Detect which cell encompasses the target text, then output its [x, y] center coordinate. 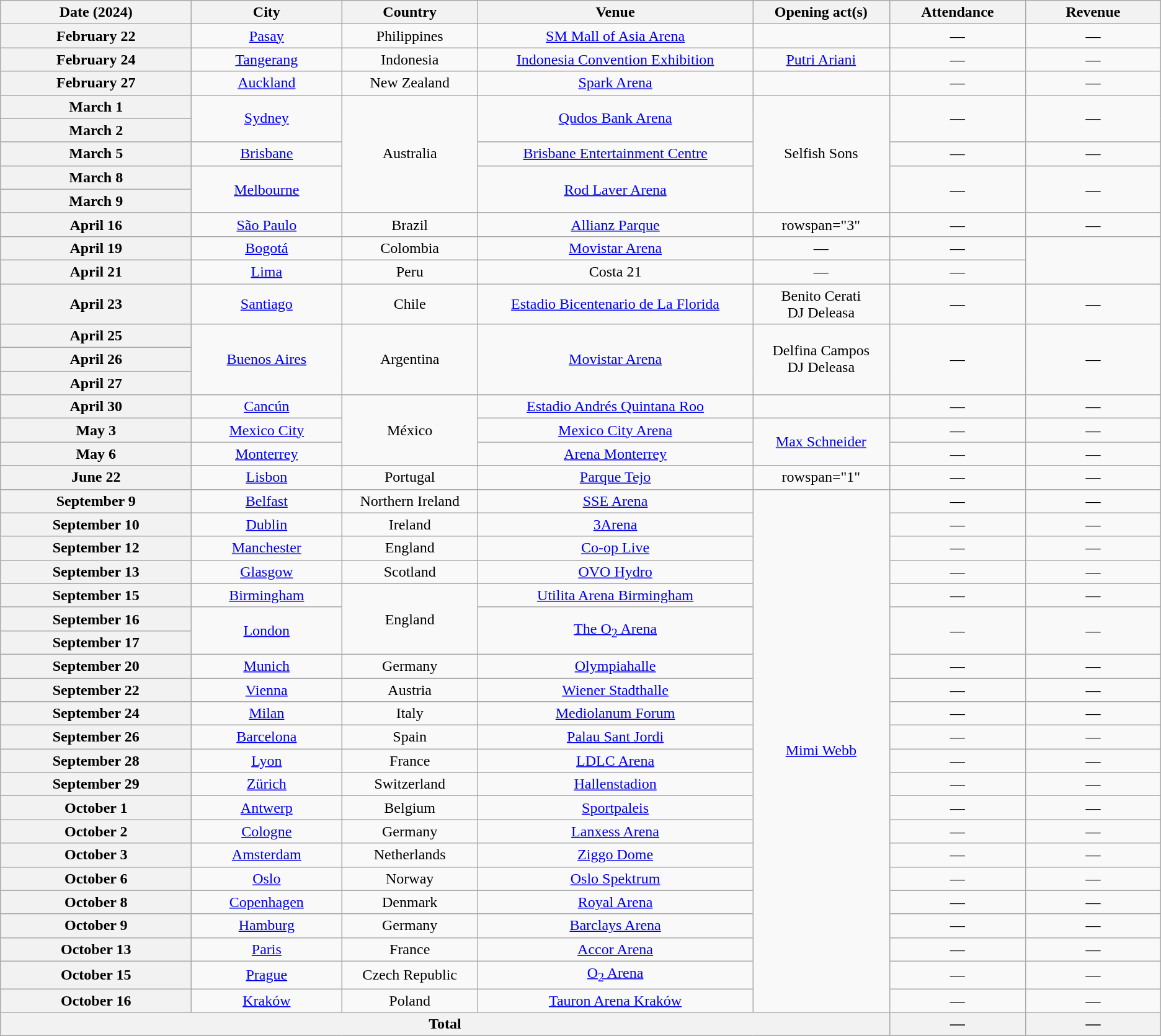
September 28 [96, 761]
October 8 [96, 902]
Milan [267, 714]
October 2 [96, 831]
Barclays Arena [615, 926]
Royal Arena [615, 902]
Country [410, 12]
March 9 [96, 201]
Melbourne [267, 189]
April 23 [96, 304]
London [267, 631]
Peru [410, 272]
Venue [615, 12]
Amsterdam [267, 855]
September 13 [96, 572]
Wiener Stadthalle [615, 690]
October 3 [96, 855]
Northern Ireland [410, 501]
March 5 [96, 154]
September 9 [96, 501]
Auckland [267, 83]
Monterrey [267, 454]
Prague [267, 975]
February 24 [96, 60]
Australia [410, 154]
Estadio Bicentenario de La Florida [615, 304]
February 22 [96, 36]
São Paulo [267, 224]
October 1 [96, 808]
September 12 [96, 548]
Delfina CamposDJ Deleasa [821, 360]
Poland [410, 1001]
City [267, 12]
Antwerp [267, 808]
Total [445, 1024]
Glasgow [267, 572]
September 17 [96, 642]
México [410, 430]
Austria [410, 690]
Arena Monterrey [615, 454]
October 15 [96, 975]
October 16 [96, 1001]
September 22 [96, 690]
Allianz Parque [615, 224]
Zürich [267, 784]
Barcelona [267, 737]
Kraków [267, 1001]
June 22 [96, 477]
Sydney [267, 118]
Cancún [267, 407]
Dublin [267, 525]
September 29 [96, 784]
October 9 [96, 926]
April 16 [96, 224]
Palau Sant Jordi [615, 737]
3Arena [615, 525]
Costa 21 [615, 272]
Philippines [410, 36]
Brisbane [267, 154]
October 6 [96, 879]
Switzerland [410, 784]
rowspan="1" [821, 477]
February 27 [96, 83]
rowspan="3" [821, 224]
LDLC Arena [615, 761]
Sportpaleis [615, 808]
Spain [410, 737]
April 25 [96, 336]
Hallenstadion [615, 784]
OVO Hydro [615, 572]
Buenos Aires [267, 360]
Denmark [410, 902]
Pasay [267, 36]
Cologne [267, 831]
Olympiahalle [615, 666]
Chile [410, 304]
New Zealand [410, 83]
Belfast [267, 501]
Mexico City Arena [615, 430]
Norway [410, 879]
Oslo Spektrum [615, 879]
Copenhagen [267, 902]
Birmingham [267, 595]
Accor Arena [615, 949]
Lyon [267, 761]
The O2 Arena [615, 631]
Indonesia [410, 60]
Santiago [267, 304]
March 8 [96, 177]
Italy [410, 714]
Lisbon [267, 477]
Mimi Webb [821, 751]
Mexico City [267, 430]
Vienna [267, 690]
October 13 [96, 949]
September 20 [96, 666]
May 6 [96, 454]
September 26 [96, 737]
Ireland [410, 525]
Czech Republic [410, 975]
Benito CeratiDJ Deleasa [821, 304]
Ziggo Dome [615, 855]
Revenue [1093, 12]
September 24 [96, 714]
Munich [267, 666]
Colombia [410, 248]
SSE Arena [615, 501]
Bogotá [267, 248]
Hamburg [267, 926]
March 2 [96, 130]
Putri Ariani [821, 60]
Brisbane Entertainment Centre [615, 154]
Mediolanum Forum [615, 714]
Co-op Live [615, 548]
Manchester [267, 548]
Portugal [410, 477]
Tangerang [267, 60]
September 16 [96, 619]
April 19 [96, 248]
Max Schneider [821, 442]
Scotland [410, 572]
Selfish Sons [821, 154]
April 21 [96, 272]
Estadio Andrés Quintana Roo [615, 407]
April 26 [96, 360]
Oslo [267, 879]
Paris [267, 949]
May 3 [96, 430]
September 15 [96, 595]
Belgium [410, 808]
Spark Arena [615, 83]
Lima [267, 272]
Utilita Arena Birmingham [615, 595]
Lanxess Arena [615, 831]
March 1 [96, 107]
Qudos Bank Arena [615, 118]
April 27 [96, 383]
SM Mall of Asia Arena [615, 36]
April 30 [96, 407]
Opening act(s) [821, 12]
September 10 [96, 525]
Indonesia Convention Exhibition [615, 60]
Parque Tejo [615, 477]
O2 Arena [615, 975]
Brazil [410, 224]
Tauron Arena Kraków [615, 1001]
Argentina [410, 360]
Attendance [958, 12]
Rod Laver Arena [615, 189]
Date (2024) [96, 12]
Netherlands [410, 855]
